Search for the cell housing the specified text and yield its [X, Y] center coordinate. 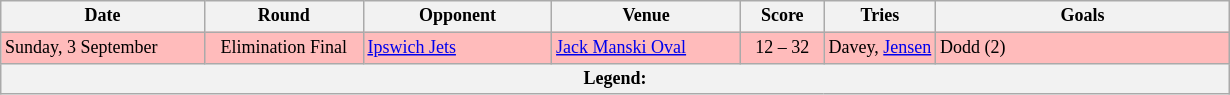
Score [782, 16]
Date [103, 16]
Sunday, 3 September [103, 48]
Venue [646, 16]
Jack Manski Oval [646, 48]
Elimination Final [284, 48]
Tries [880, 16]
12 – 32 [782, 48]
Opponent [458, 16]
Davey, Jensen [880, 48]
Legend: [616, 78]
Round [284, 16]
Goals [1083, 16]
Dodd (2) [1083, 48]
Ipswich Jets [458, 48]
